Output the (x, y) coordinate of the center of the cell containing the given text.  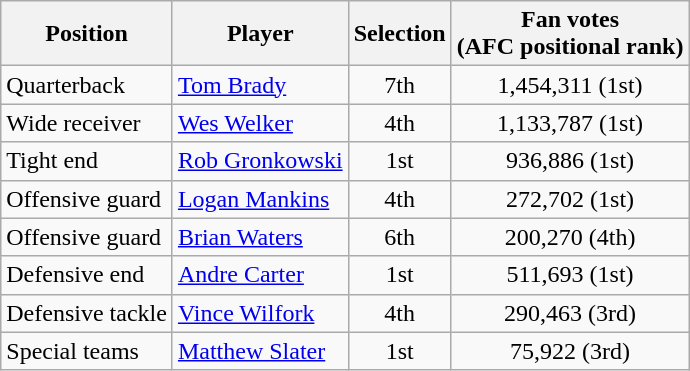
Player (260, 34)
7th (400, 85)
1,133,787 (1st) (570, 123)
Tight end (87, 161)
Defensive end (87, 275)
Tom Brady (260, 85)
Selection (400, 34)
Position (87, 34)
Rob Gronkowski (260, 161)
200,270 (4th) (570, 237)
Quarterback (87, 85)
290,463 (3rd) (570, 313)
Andre Carter (260, 275)
Wes Welker (260, 123)
Brian Waters (260, 237)
Wide receiver (87, 123)
511,693 (1st) (570, 275)
Defensive tackle (87, 313)
Matthew Slater (260, 351)
1,454,311 (1st) (570, 85)
Vince Wilfork (260, 313)
Logan Mankins (260, 199)
6th (400, 237)
Fan votes(AFC positional rank) (570, 34)
75,922 (3rd) (570, 351)
936,886 (1st) (570, 161)
Special teams (87, 351)
272,702 (1st) (570, 199)
